Provide the (X, Y) coordinate of the cell's center where the given text is located.  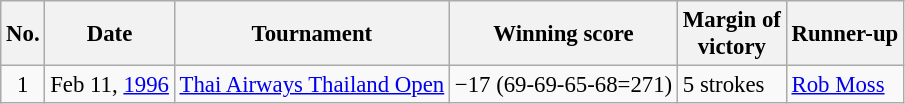
5 strokes (732, 85)
1 (23, 85)
Margin ofvictory (732, 34)
No. (23, 34)
Feb 11, 1996 (110, 85)
Date (110, 34)
Runner-up (844, 34)
Thai Airways Thailand Open (312, 85)
Rob Moss (844, 85)
Winning score (564, 34)
−17 (69-69-65-68=271) (564, 85)
Tournament (312, 34)
